Identify which cell holds the provided text, then report its (X, Y) central coordinate. 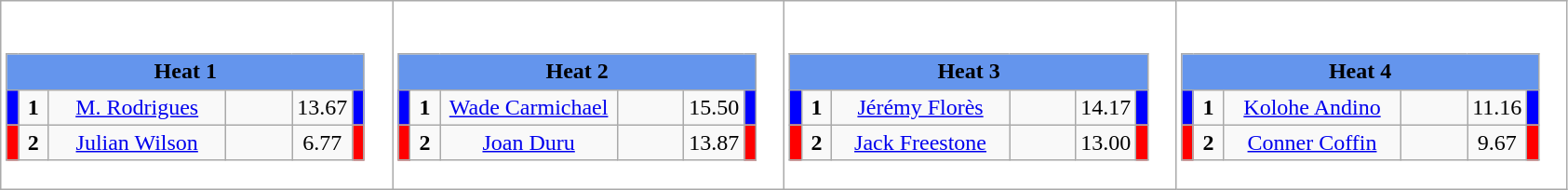
9.67 (1497, 142)
11.16 (1497, 107)
14.17 (1106, 107)
13.87 (715, 142)
Jérémy Florès (921, 107)
15.50 (715, 107)
Heat 2 (577, 72)
Conner Coffin (1312, 142)
Kolohe Andino (1312, 107)
13.00 (1106, 142)
Julian Wilson (138, 142)
Heat 3 1 Jérémy Florès 14.17 2 Jack Freestone 13.00 (981, 95)
Heat 2 1 Wade Carmichael 15.50 2 Joan Duru 13.87 (588, 95)
13.67 (322, 107)
Heat 4 (1360, 72)
Wade Carmichael (529, 107)
Heat 3 (969, 72)
Jack Freestone (921, 142)
M. Rodrigues (138, 107)
6.77 (322, 142)
Heat 1 (185, 72)
Heat 1 1 M. Rodrigues 13.67 2 Julian Wilson 6.77 (197, 95)
Heat 4 1 Kolohe Andino 11.16 2 Conner Coffin 9.67 (1372, 95)
Joan Duru (529, 142)
